Detect which cell encompasses the target text, then output its [x, y] center coordinate. 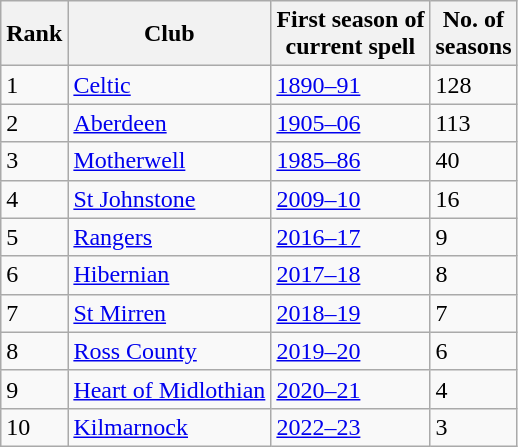
Rangers [170, 237]
St Mirren [170, 313]
2 [34, 123]
Celtic [170, 85]
128 [474, 85]
Ross County [170, 351]
Rank [34, 34]
Motherwell [170, 161]
1890–91 [350, 85]
Aberdeen [170, 123]
40 [474, 161]
2022–23 [350, 427]
16 [474, 199]
2017–18 [350, 275]
113 [474, 123]
2020–21 [350, 389]
5 [34, 237]
2018–19 [350, 313]
No. ofseasons [474, 34]
2019–20 [350, 351]
Club [170, 34]
2009–10 [350, 199]
1985–86 [350, 161]
Hibernian [170, 275]
1 [34, 85]
1905–06 [350, 123]
St Johnstone [170, 199]
Heart of Midlothian [170, 389]
2016–17 [350, 237]
First season ofcurrent spell [350, 34]
Kilmarnock [170, 427]
10 [34, 427]
